Extract the (x, y) coordinate from the center of the cell holding the provided text.  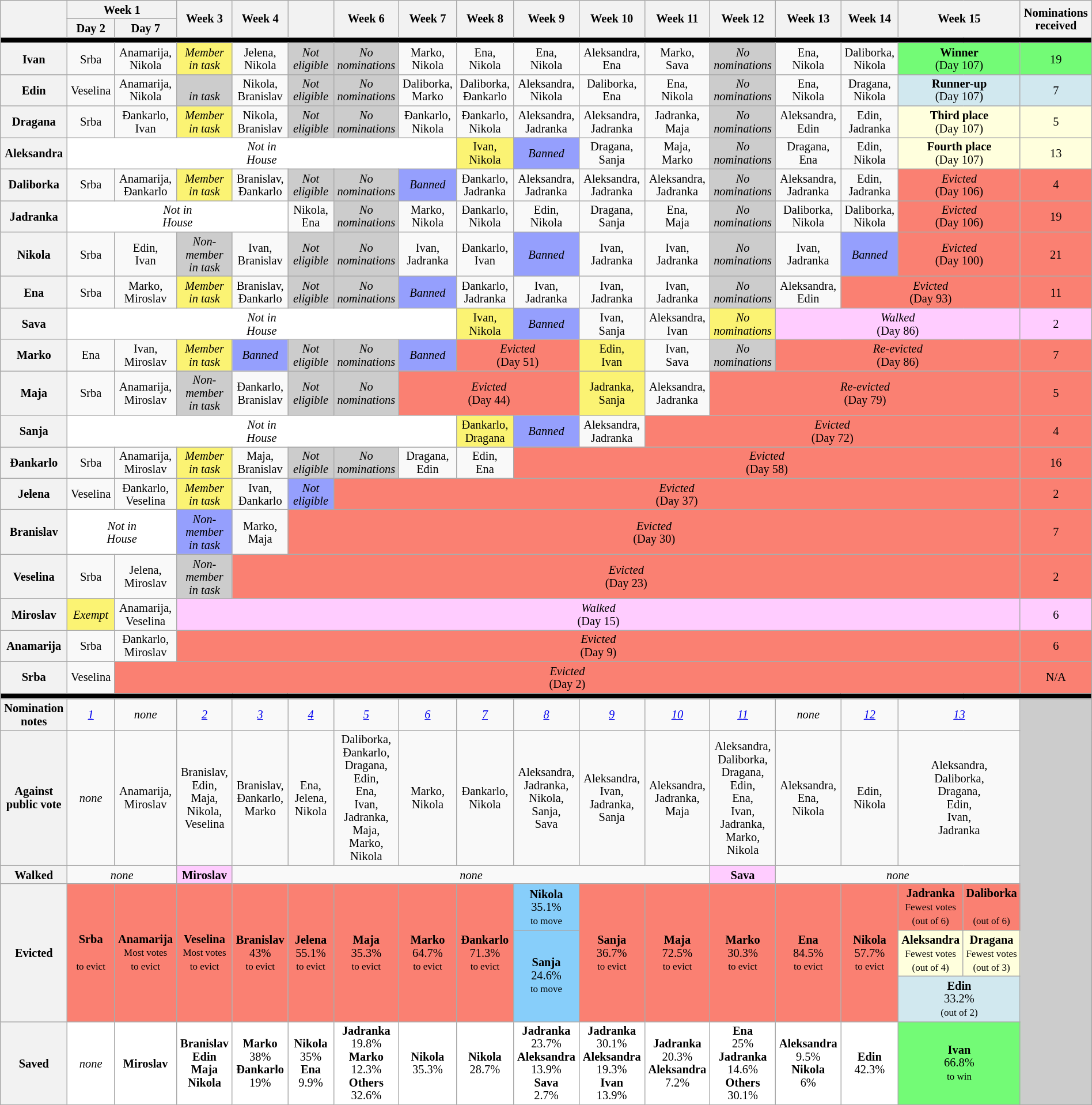
3 (260, 714)
Maja35.3%to evict (366, 953)
Week 15 (960, 18)
Aleksandra9.5%Nikola6% (808, 1064)
Ivan66.8%to win (960, 1064)
Evicted(Day 9) (599, 645)
Dragana,Ena (808, 153)
Jelena55.1%to evict (311, 953)
Evicted(Day 93) (931, 292)
Jelena (34, 494)
Week 8 (485, 18)
Ivan,Sava (677, 355)
Evicted(Day 2) (568, 678)
Exempt (91, 614)
Sanja24.6%to move (547, 976)
Evicted(Day 44) (490, 393)
Walked(Day 15) (599, 614)
Runner-up(Day 107) (960, 90)
Walked (34, 875)
Maja,Marko (677, 153)
Ivan,Sanja (612, 324)
Ivan,Miroslav (146, 355)
Nomination notes (34, 714)
Sanja (34, 431)
Evicted(Day 100) (960, 253)
Week 3 (205, 18)
Nominations received (1056, 18)
Daliborka,Ena (612, 90)
Edin33.2%(out of 2) (960, 999)
Ivan,Branislav (260, 253)
Daliborka,Marko (427, 90)
Aleksandra,Ena,Nikola (808, 797)
Evicted(Day 51) (517, 355)
JadrankaFewest votes(out of 6) (931, 907)
Edin,Ena (485, 462)
Week 13 (808, 18)
Dragana (34, 122)
Aleksandra,Jadranka,Maja (677, 797)
Jadranka20.3%Aleksandra7.2% (677, 1064)
Dragana,Edin (427, 462)
12 (870, 714)
Week 12 (743, 18)
9 (612, 714)
Aleksandra,Ivan (677, 324)
Anamarija,Đankarlo (146, 184)
Re-evicted(Day 86) (897, 355)
10 (677, 714)
Nikola35%Ena9.9% (311, 1064)
Branislav43%to evict (260, 953)
16 (1056, 462)
Jelena,Miroslav (146, 576)
Week 9 (547, 18)
Saved (34, 1064)
Anamarija (34, 645)
Marko,Sava (677, 59)
Evicted(Day 72) (832, 431)
Fourth place(Day 107) (960, 153)
Week 6 (366, 18)
Week 4 (260, 18)
Anamarija,Veselina (146, 614)
Evicted(Day 58) (767, 462)
Đankarlo,Miroslav (146, 645)
Jadranka23.7%Aleksandra13.9%Sava2.7% (547, 1064)
Jadranka,Sanja (612, 393)
Winner(Day 107) (960, 59)
Marko,Maja (260, 531)
Đankarlo,Veselina (146, 494)
Day 2 (91, 28)
Nikola28.7% (485, 1064)
Marko (34, 355)
Sanja36.7%to evict (612, 953)
Nikola,Ena (311, 217)
Day 7 (146, 28)
Ivan (34, 59)
in task (205, 90)
Marko64.7%to evict (427, 953)
Evicted(Day 37) (677, 494)
Jadranka19.8%Marko12.3%Others32.6% (366, 1064)
Week 1 (122, 9)
Branislav (34, 531)
VeselinaMost votesto evict (205, 953)
Maja (34, 393)
Jadranka30.1%Aleksandra19.3%Ivan13.9% (612, 1064)
Week 10 (612, 18)
Đankarlo (34, 462)
Edin (34, 90)
Walked(Day 86) (897, 324)
Maja72.5%to evict (677, 953)
Third place(Day 107) (960, 122)
Ena25%Jadranka14.6%Others30.1% (743, 1064)
Ena,Jelena,Nikola (311, 797)
Jelena,Nikola (260, 59)
Nikola57.7%to evict (870, 953)
21 (1056, 253)
Nikola (34, 253)
Evicted (34, 953)
N/A (1056, 678)
Ivan,Đankarlo (260, 494)
Branislav,Edin,Maja,Nikola,Veselina (205, 797)
Re-evicted(Day 79) (865, 393)
Maja,Branislav (260, 462)
Week 7 (427, 18)
Evicted(Day 23) (626, 576)
Jadranka (34, 217)
Srbato evict (91, 953)
1 (91, 714)
Đankarlo,Dragana (485, 431)
Evicted(Day 30) (654, 531)
Jadranka,Maja (677, 122)
Aleksandra,Nikola (547, 90)
Daliborka(out of 6) (992, 907)
Aleksandra,Jadranka,Nikola,Sanja,Sava (547, 797)
8 (547, 714)
Aleksandra,Daliborka,Dragana,Edin,Ivan,Jadranka (960, 797)
Aleksandra,Ivan,Jadranka,Sanja (612, 797)
Nikola35.3% (427, 1064)
Week 11 (677, 18)
AleksandraFewest votes(out of 4) (931, 953)
Aleksandra,Ena (612, 59)
Nikola35.1%to move (547, 907)
Marko30.3%to evict (743, 953)
Đankarlo71.3%to evict (485, 953)
Aleksandra (34, 153)
Dragana,Nikola (870, 90)
Edin42.3% (870, 1064)
Week 14 (870, 18)
BranislavEdinMajaNikola (205, 1064)
Ena84.5%to evict (808, 953)
Branislav,Đankarlo,Marko (260, 797)
Marko,Miroslav (146, 292)
Đankarlo,Branislav (260, 393)
Againstpublic vote (34, 797)
Daliborka (34, 184)
Daliborka,Đankarlo,Dragana,Edin,Ena,Ivan,Jadranka,Maja,Marko,Nikola (366, 797)
AnamarijaMost votesto evict (146, 953)
Ena,Maja (677, 217)
DraganaFewest votes(out of 3) (992, 953)
Aleksandra,Daliborka,Dragana,Edin,Ena,Ivan,Jadranka,Marko,Nikola (743, 797)
Daliborka,Đankarlo (485, 90)
Marko38%Đankarlo19% (260, 1064)
